Capture the cell that displays the provided text and extract its [x, y] central coordinate. 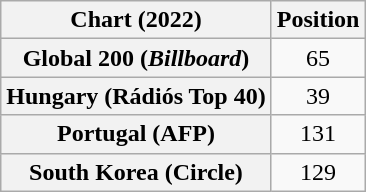
131 [318, 134]
South Korea (Circle) [136, 172]
Hungary (Rádiós Top 40) [136, 96]
Global 200 (Billboard) [136, 58]
129 [318, 172]
65 [318, 58]
Portugal (AFP) [136, 134]
39 [318, 96]
Position [318, 20]
Chart (2022) [136, 20]
